Search for the cell housing the specified text and yield its (x, y) center coordinate. 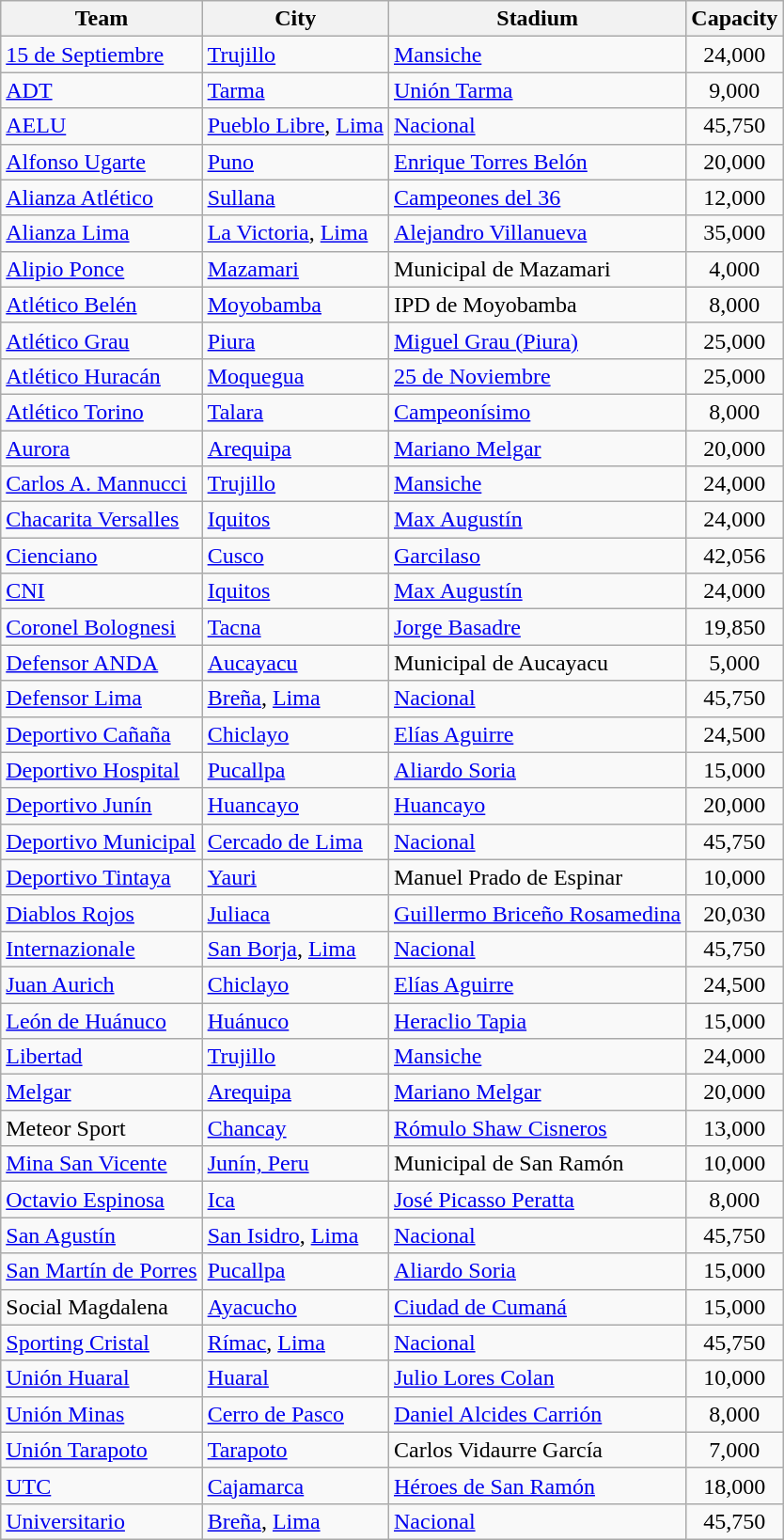
Unión Huaral (102, 1378)
Capacity (735, 19)
Pueblo Libre, Lima (295, 126)
Aurora (102, 448)
Chancay (295, 1128)
Julio Lores Colan (537, 1378)
Octavio Espinosa (102, 1200)
Rímac, Lima (295, 1343)
Atlético Huracán (102, 376)
Mina San Vicente (102, 1164)
Defensor Lima (102, 699)
Talara (295, 412)
Cienciano (102, 556)
CNI (102, 591)
9,000 (735, 90)
Sullana (295, 197)
UTC (102, 1485)
San Isidro, Lima (295, 1235)
Atlético Belén (102, 305)
Juliaca (295, 913)
Yauri (295, 877)
Junín, Peru (295, 1164)
35,000 (735, 233)
Campeonísimo (537, 412)
City (295, 19)
Campeones del 36 (537, 197)
Aucayacu (295, 663)
Alfonso Ugarte (102, 162)
Guillermo Briceño Rosamedina (537, 913)
Sporting Cristal (102, 1343)
San Martín de Porres (102, 1271)
Coronel Bolognesi (102, 627)
Universitario (102, 1521)
Team (102, 19)
Tarma (295, 90)
Atlético Grau (102, 340)
Huaral (295, 1378)
Chacarita Versalles (102, 520)
Cercado de Lima (295, 841)
Social Magdalena (102, 1307)
José Picasso Peratta (537, 1200)
Alipio Ponce (102, 269)
25 de Noviembre (537, 376)
Ayacucho (295, 1307)
Unión Tarma (537, 90)
Cajamarca (295, 1485)
Deportivo Cañaña (102, 734)
Rómulo Shaw Cisneros (537, 1128)
ADT (102, 90)
Stadium (537, 19)
Ciudad de Cumaná (537, 1307)
42,056 (735, 556)
15 de Septiembre (102, 55)
Municipal de San Ramón (537, 1164)
Heraclio Tapia (537, 1020)
San Borja, Lima (295, 949)
Huánuco (295, 1020)
4,000 (735, 269)
Unión Tarapoto (102, 1450)
AELU (102, 126)
Enrique Torres Belón (537, 162)
Deportivo Junín (102, 806)
Cusco (295, 556)
Ica (295, 1200)
Juan Aurich (102, 984)
Deportivo Tintaya (102, 877)
Diablos Rojos (102, 913)
Meteor Sport (102, 1128)
Manuel Prado de Espinar (537, 877)
Melgar (102, 1092)
Tacna (295, 627)
Mazamari (295, 269)
Alejandro Villanueva (537, 233)
7,000 (735, 1450)
Alianza Lima (102, 233)
Deportivo Municipal (102, 841)
Municipal de Mazamari (537, 269)
Héroes de San Ramón (537, 1485)
19,850 (735, 627)
20,030 (735, 913)
Unión Minas (102, 1414)
Carlos A. Mannucci (102, 484)
Piura (295, 340)
Alianza Atlético (102, 197)
Jorge Basadre (537, 627)
Moquegua (295, 376)
San Agustín (102, 1235)
Internazionale (102, 949)
13,000 (735, 1128)
5,000 (735, 663)
Cerro de Pasco (295, 1414)
Defensor ANDA (102, 663)
12,000 (735, 197)
Garcilaso (537, 556)
Tarapoto (295, 1450)
León de Huánuco (102, 1020)
Puno (295, 162)
Atlético Torino (102, 412)
Libertad (102, 1057)
Deportivo Hospital (102, 770)
Carlos Vidaurre García (537, 1450)
Daniel Alcides Carrión (537, 1414)
18,000 (735, 1485)
Moyobamba (295, 305)
IPD de Moyobamba (537, 305)
Miguel Grau (Piura) (537, 340)
La Victoria, Lima (295, 233)
Municipal de Aucayacu (537, 663)
